Detect which cell encompasses the target text, then output its (X, Y) center coordinate. 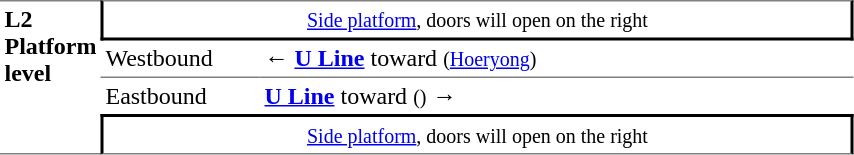
← U Line toward (Hoeryong) (557, 58)
Eastbound (180, 95)
U Line toward () → (557, 95)
Westbound (180, 58)
L2Platform level (50, 77)
